Locate the cell with the specified text and output its [x, y] center coordinate. 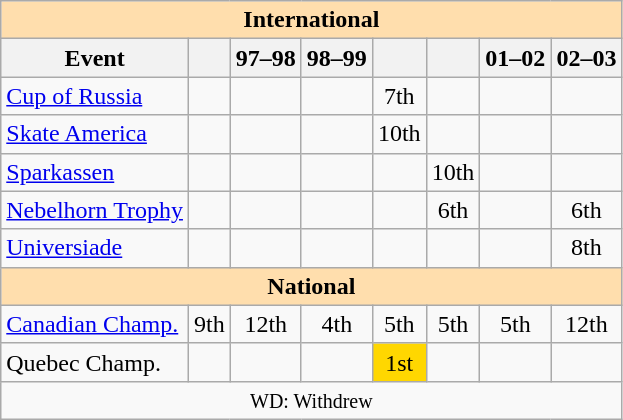
Cup of Russia [95, 96]
International [312, 20]
1st [399, 362]
01–02 [516, 58]
Quebec Champ. [95, 362]
02–03 [586, 58]
Sparkassen [95, 172]
Nebelhorn Trophy [95, 210]
97–98 [266, 58]
98–99 [336, 58]
Skate America [95, 134]
7th [399, 96]
4th [336, 324]
WD: Withdrew [312, 400]
Canadian Champ. [95, 324]
9th [209, 324]
National [312, 286]
Universiade [95, 248]
Event [95, 58]
8th [586, 248]
